Provide the (x, y) coordinate of the cell's center where the given text is located.  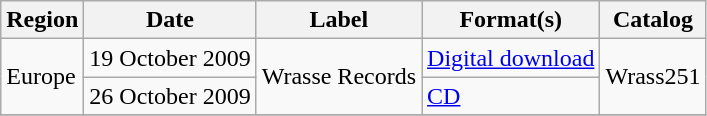
Date (170, 20)
Wrass251 (653, 77)
Region (42, 20)
Europe (42, 77)
Catalog (653, 20)
19 October 2009 (170, 58)
Format(s) (511, 20)
Wrasse Records (338, 77)
CD (511, 96)
Digital download (511, 58)
26 October 2009 (170, 96)
Label (338, 20)
